Capture the cell that displays the provided text and extract its (x, y) central coordinate. 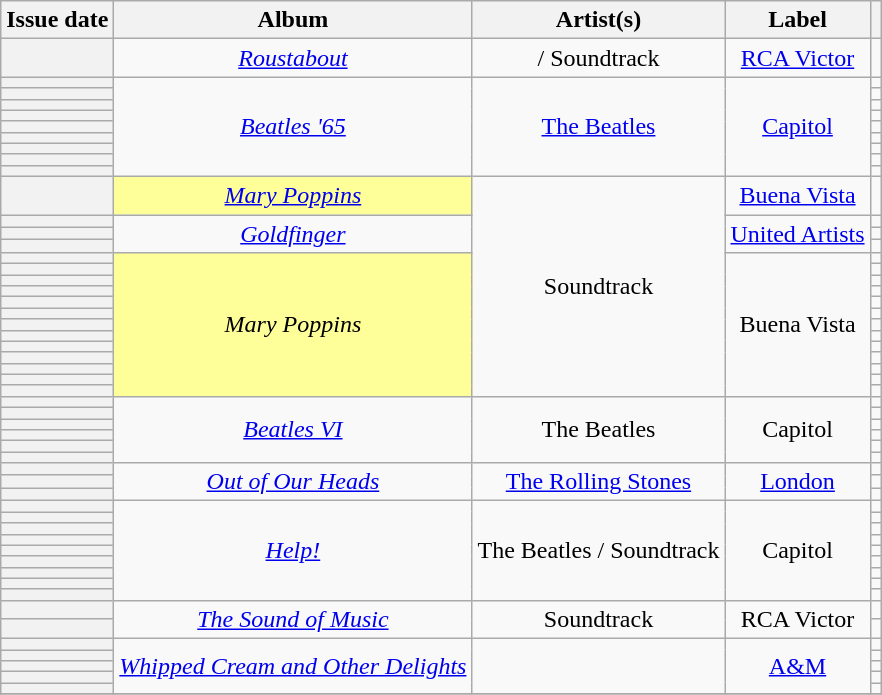
Goldfinger (293, 233)
Issue date (58, 20)
Whipped Cream and Other Delights (293, 666)
Album (293, 20)
Out of Our Heads (293, 482)
London (798, 482)
Roustabout (293, 58)
/ Soundtrack (598, 58)
The Sound of Music (293, 619)
United Artists (798, 233)
Beatles VI (293, 429)
A&M (798, 666)
Help! (293, 551)
Beatles '65 (293, 127)
The Beatles / Soundtrack (598, 551)
The Rolling Stones (598, 482)
Label (798, 20)
Artist(s) (598, 20)
